Provide the (X, Y) coordinate of the cell's center where the given text is located.  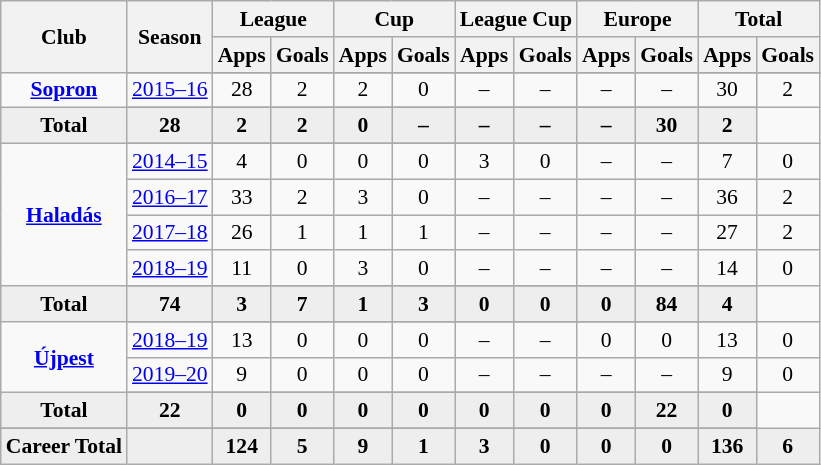
League Cup (516, 19)
2019–20 (170, 375)
2014–15 (170, 162)
2017–18 (170, 233)
14 (727, 269)
36 (727, 197)
5 (302, 447)
84 (666, 304)
Club (64, 36)
Europe (638, 19)
Cup (394, 19)
League (274, 19)
124 (242, 447)
6 (788, 447)
Career Total (64, 447)
2015–16 (170, 90)
74 (170, 304)
Season (170, 36)
2016–17 (170, 197)
Újpest (64, 358)
Haladás (64, 215)
33 (242, 197)
Sopron (64, 90)
11 (242, 269)
27 (727, 233)
136 (727, 447)
26 (242, 233)
